From the cell containing the given text, extract its center point as [X, Y] coordinate. 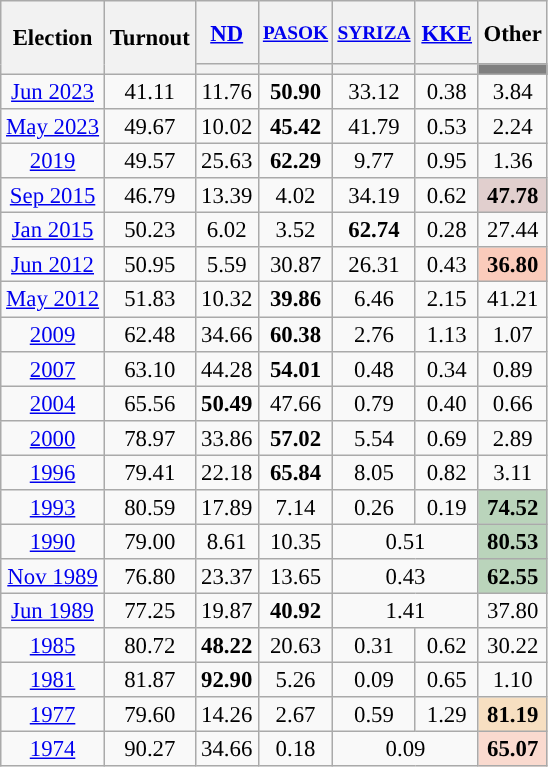
5.59 [226, 266]
54.01 [296, 368]
47.78 [512, 196]
1.07 [512, 334]
25.63 [226, 162]
KKE [446, 32]
26.31 [374, 266]
8.61 [226, 542]
41.21 [512, 300]
Jun 2023 [53, 92]
0.65 [446, 680]
80.72 [150, 646]
9.77 [374, 162]
14.26 [226, 714]
3.84 [512, 92]
Nov 1989 [53, 576]
0.82 [446, 472]
Jun 1989 [53, 610]
10.35 [296, 542]
50.23 [150, 230]
ND [226, 32]
40.92 [296, 610]
80.53 [512, 542]
3.52 [296, 230]
45.42 [296, 126]
19.87 [226, 610]
79.60 [150, 714]
1.29 [446, 714]
7.14 [296, 508]
79.00 [150, 542]
74.52 [512, 508]
Sep 2015 [53, 196]
46.79 [150, 196]
0.79 [374, 404]
65.84 [296, 472]
81.19 [512, 714]
Other [512, 32]
1993 [53, 508]
0.18 [296, 750]
5.54 [374, 438]
0.89 [512, 368]
2000 [53, 438]
2.89 [512, 438]
6.46 [374, 300]
50.90 [296, 92]
0.26 [374, 508]
5.26 [296, 680]
2007 [53, 368]
1.10 [512, 680]
41.79 [374, 126]
2.76 [374, 334]
30.87 [296, 266]
90.27 [150, 750]
65.07 [512, 750]
78.97 [150, 438]
2.67 [296, 714]
62.55 [512, 576]
0.69 [446, 438]
0.40 [446, 404]
11.76 [226, 92]
10.02 [226, 126]
44.28 [226, 368]
50.49 [226, 404]
39.86 [296, 300]
76.80 [150, 576]
2.15 [446, 300]
0.95 [446, 162]
80.59 [150, 508]
47.66 [296, 404]
62.29 [296, 162]
3.11 [512, 472]
0.38 [446, 92]
6.02 [226, 230]
1.13 [446, 334]
1.41 [406, 610]
8.05 [374, 472]
30.22 [512, 646]
10.32 [226, 300]
48.22 [226, 646]
1.36 [512, 162]
22.18 [226, 472]
92.90 [226, 680]
27.44 [512, 230]
63.10 [150, 368]
1996 [53, 472]
20.63 [296, 646]
May 2012 [53, 300]
37.80 [512, 610]
49.57 [150, 162]
4.02 [296, 196]
13.39 [226, 196]
1981 [53, 680]
34.19 [374, 196]
PASOK [296, 32]
1977 [53, 714]
SYRIZA [374, 32]
1990 [53, 542]
Jun 2012 [53, 266]
23.37 [226, 576]
1974 [53, 750]
33.12 [374, 92]
2.24 [512, 126]
0.66 [512, 404]
0.59 [374, 714]
2019 [53, 162]
57.02 [296, 438]
0.51 [406, 542]
May 2023 [53, 126]
0.53 [446, 126]
65.56 [150, 404]
Jan 2015 [53, 230]
17.89 [226, 508]
62.74 [374, 230]
81.87 [150, 680]
41.11 [150, 92]
49.67 [150, 126]
Election [53, 38]
13.65 [296, 576]
0.34 [446, 368]
79.41 [150, 472]
50.95 [150, 266]
0.28 [446, 230]
Turnout [150, 38]
2004 [53, 404]
2009 [53, 334]
0.48 [374, 368]
33.86 [226, 438]
0.19 [446, 508]
77.25 [150, 610]
1985 [53, 646]
51.83 [150, 300]
60.38 [296, 334]
62.48 [150, 334]
36.80 [512, 266]
0.31 [374, 646]
